Pinpoint the cell where the given text exists, returning its (x, y) midpoint coordinate. 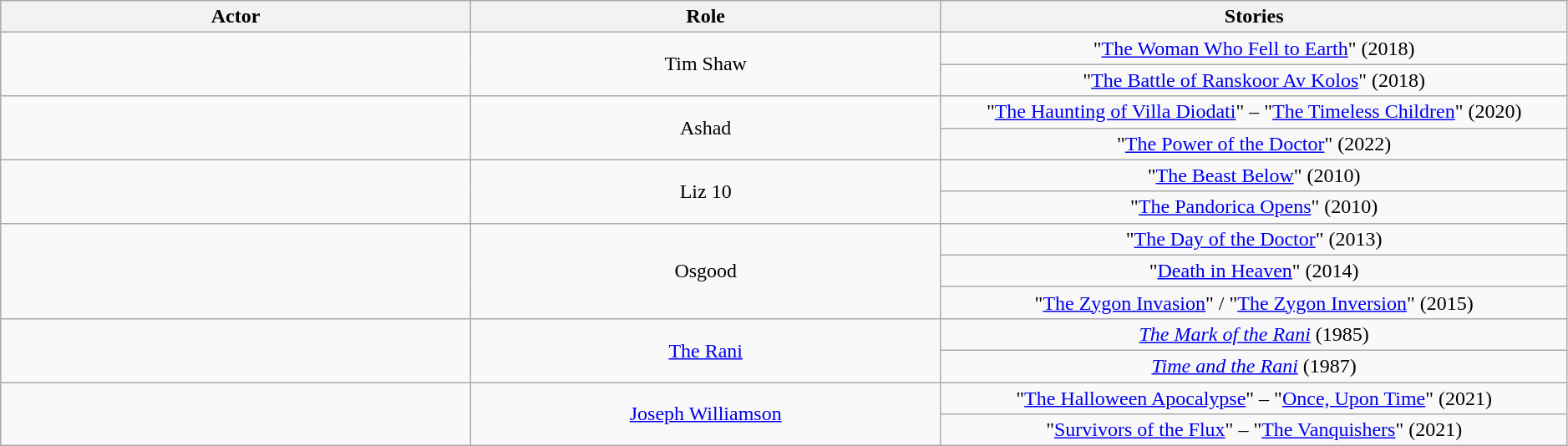
"Survivors of the Flux" – "The Vanquishers" (2021) (1254, 430)
"The Pandorica Opens" (2010) (1254, 207)
"The Power of the Doctor" (2022) (1254, 144)
Ashad (705, 128)
"The Zygon Invasion" / "The Zygon Inversion" (2015) (1254, 302)
"The Haunting of Villa Diodati" – "The Timeless Children" (2020) (1254, 112)
"The Beast Below" (2010) (1254, 175)
Joseph Williamson (705, 414)
"The Battle of Ranskoor Av Kolos" (2018) (1254, 80)
"Death in Heaven" (2014) (1254, 271)
Tim Shaw (705, 64)
The Mark of the Rani (1985) (1254, 334)
The Rani (705, 350)
"The Halloween Apocalypse" – "Once, Upon Time" (2021) (1254, 398)
Time and the Rani (1987) (1254, 366)
Actor (236, 17)
Osgood (705, 271)
"The Day of the Doctor" (2013) (1254, 239)
Liz 10 (705, 191)
"The Woman Who Fell to Earth" (2018) (1254, 48)
Role (705, 17)
Stories (1254, 17)
